Output the (X, Y) coordinate of the center of the cell containing the given text.  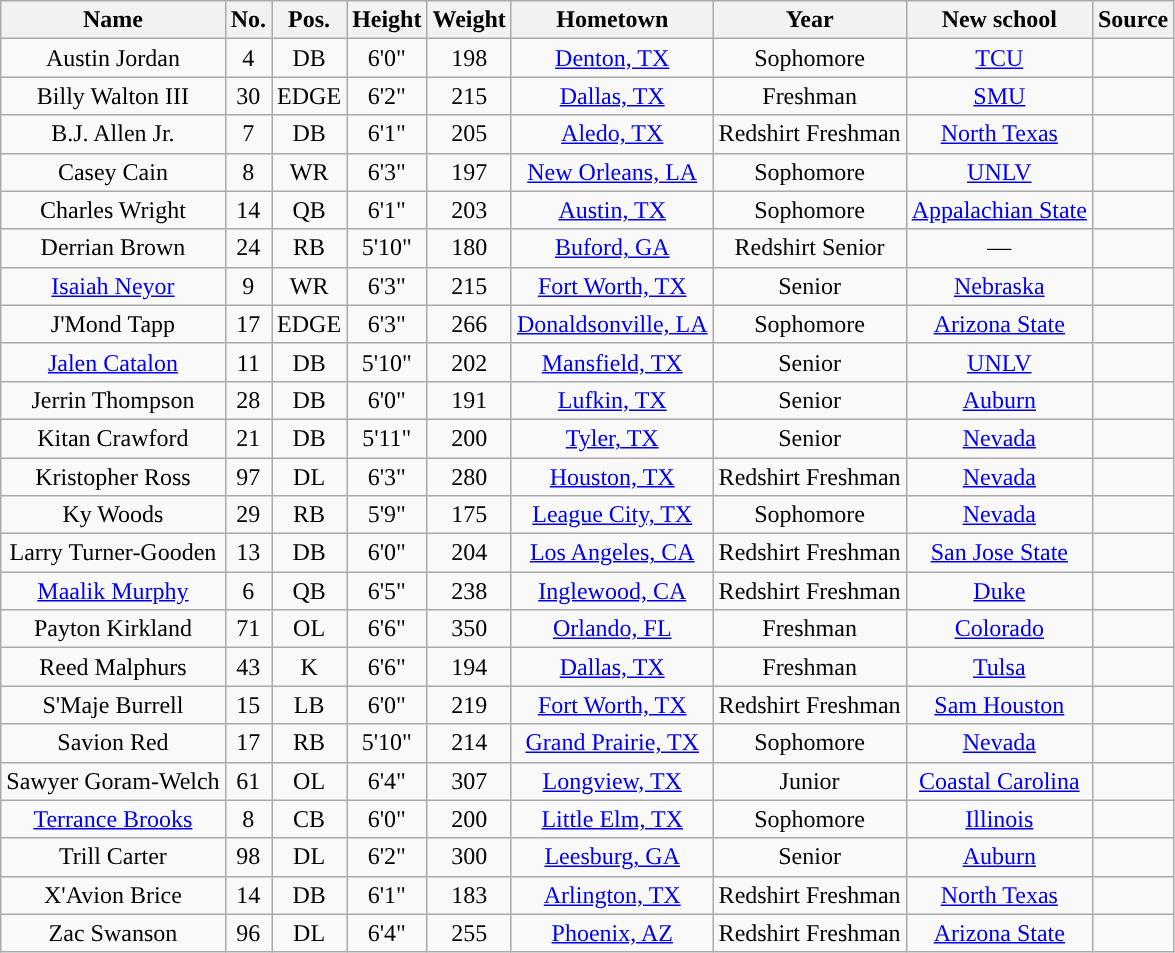
214 (469, 743)
30 (248, 96)
266 (469, 324)
Maalik Murphy (113, 591)
71 (248, 629)
TCU (999, 58)
61 (248, 781)
Name (113, 20)
307 (469, 781)
Height (387, 20)
Year (810, 20)
203 (469, 210)
CB (310, 819)
Colorado (999, 629)
Mansfield, TX (612, 362)
Austin, TX (612, 210)
Denton, TX (612, 58)
24 (248, 248)
Weight (469, 20)
Duke (999, 591)
Isaiah Neyor (113, 286)
Reed Malphurs (113, 667)
San Jose State (999, 553)
Payton Kirkland (113, 629)
205 (469, 134)
Aledo, TX (612, 134)
97 (248, 477)
Jalen Catalon (113, 362)
Austin Jordan (113, 58)
96 (248, 933)
Appalachian State (999, 210)
98 (248, 857)
180 (469, 248)
J'Mond Tapp (113, 324)
219 (469, 705)
255 (469, 933)
15 (248, 705)
Pos. (310, 20)
Inglewood, CA (612, 591)
Sam Houston (999, 705)
Houston, TX (612, 477)
Sawyer Goram-Welch (113, 781)
Kristopher Ross (113, 477)
LB (310, 705)
Illinois (999, 819)
7 (248, 134)
Nebraska (999, 286)
11 (248, 362)
5'9" (387, 515)
Derrian Brown (113, 248)
Savion Red (113, 743)
43 (248, 667)
21 (248, 438)
5'11" (387, 438)
Redshirt Senior (810, 248)
Tyler, TX (612, 438)
Little Elm, TX (612, 819)
New Orleans, LA (612, 172)
SMU (999, 96)
Los Angeles, CA (612, 553)
191 (469, 400)
300 (469, 857)
Tulsa (999, 667)
6'5" (387, 591)
28 (248, 400)
Trill Carter (113, 857)
Larry Turner-Gooden (113, 553)
Orlando, FL (612, 629)
197 (469, 172)
350 (469, 629)
Donaldsonville, LA (612, 324)
29 (248, 515)
280 (469, 477)
238 (469, 591)
S'Maje Burrell (113, 705)
X'Avion Brice (113, 895)
Coastal Carolina (999, 781)
Junior (810, 781)
No. (248, 20)
League City, TX (612, 515)
202 (469, 362)
Kitan Crawford (113, 438)
Terrance Brooks (113, 819)
9 (248, 286)
4 (248, 58)
Longview, TX (612, 781)
K (310, 667)
Arlington, TX (612, 895)
Lufkin, TX (612, 400)
New school (999, 20)
Grand Prairie, TX (612, 743)
183 (469, 895)
204 (469, 553)
6 (248, 591)
Zac Swanson (113, 933)
— (999, 248)
Source (1132, 20)
Hometown (612, 20)
Ky Woods (113, 515)
Casey Cain (113, 172)
Charles Wright (113, 210)
Buford, GA (612, 248)
194 (469, 667)
Jerrin Thompson (113, 400)
175 (469, 515)
198 (469, 58)
Phoenix, AZ (612, 933)
Leesburg, GA (612, 857)
13 (248, 553)
Billy Walton III (113, 96)
B.J. Allen Jr. (113, 134)
